Output the [x, y] coordinate of the center of the cell containing the given text.  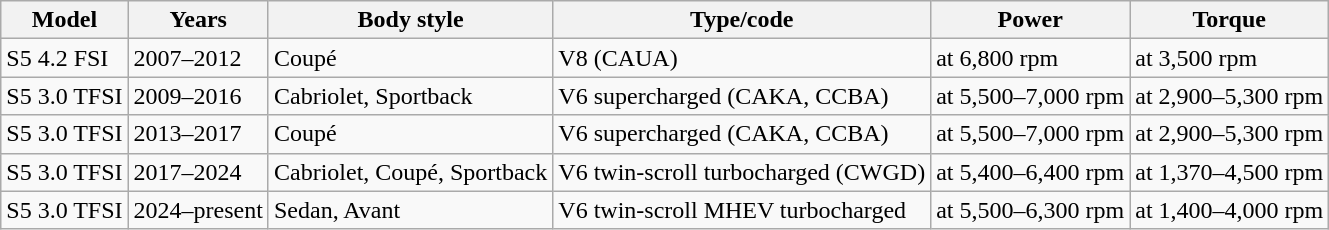
2009–2016 [198, 96]
Type/code [742, 20]
2024–present [198, 210]
2017–2024 [198, 172]
2007–2012 [198, 58]
Cabriolet, Sportback [410, 96]
Torque [1230, 20]
Sedan, Avant [410, 210]
at 1,370–4,500 rpm [1230, 172]
2013–2017 [198, 134]
Body style [410, 20]
Cabriolet, Coupé, Sportback [410, 172]
at 5,500–6,300 rpm [1030, 210]
Model [64, 20]
at 6,800 rpm [1030, 58]
S5 4.2 FSI [64, 58]
V8 (CAUA) [742, 58]
V6 twin-scroll MHEV turbocharged [742, 210]
at 5,400–6,400 rpm [1030, 172]
Years [198, 20]
at 3,500 rpm [1230, 58]
Power [1030, 20]
V6 twin-scroll turbocharged (CWGD) [742, 172]
at 1,400–4,000 rpm [1230, 210]
